Pinpoint the cell where the given text exists, returning its [X, Y] midpoint coordinate. 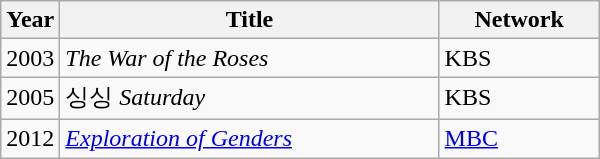
MBC [519, 138]
The War of the Roses [250, 58]
2005 [30, 98]
2003 [30, 58]
싱싱 Saturday [250, 98]
Network [519, 20]
Year [30, 20]
Title [250, 20]
Exploration of Genders [250, 138]
2012 [30, 138]
